Pinpoint the cell where the given text exists, returning its [X, Y] midpoint coordinate. 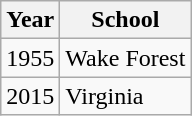
1955 [30, 58]
Wake Forest [126, 58]
School [126, 20]
Virginia [126, 96]
2015 [30, 96]
Year [30, 20]
